Identify which cell holds the provided text, then report its (x, y) central coordinate. 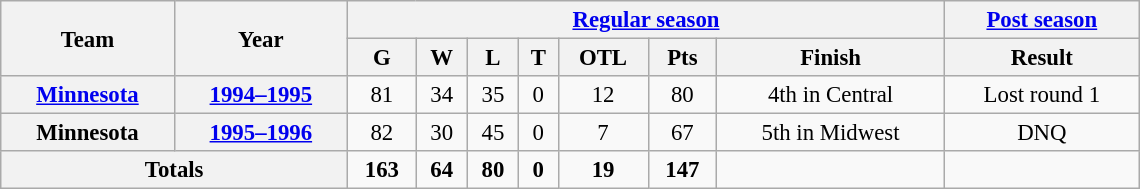
Regular season (646, 20)
34 (442, 95)
30 (442, 133)
T (538, 58)
147 (682, 170)
Team (88, 38)
1995–1996 (260, 133)
5th in Midwest (831, 133)
1994–1995 (260, 95)
12 (603, 95)
Result (1042, 58)
67 (682, 133)
4th in Central (831, 95)
7 (603, 133)
Year (260, 38)
W (442, 58)
Post season (1042, 20)
Finish (831, 58)
Pts (682, 58)
82 (382, 133)
163 (382, 170)
Totals (174, 170)
DNQ (1042, 133)
OTL (603, 58)
81 (382, 95)
64 (442, 170)
45 (492, 133)
Lost round 1 (1042, 95)
35 (492, 95)
L (492, 58)
19 (603, 170)
G (382, 58)
